Output the (X, Y) coordinate of the center of the cell containing the given text.  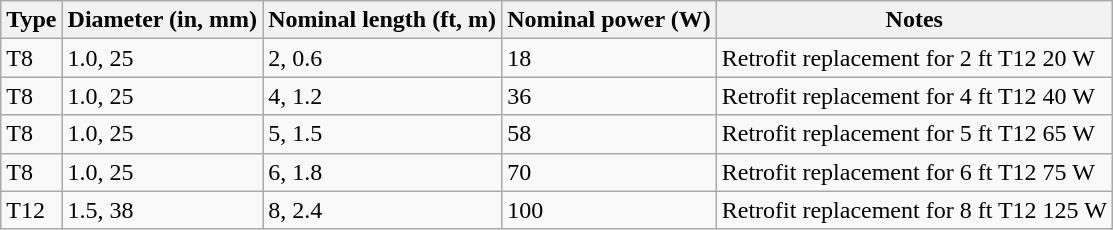
1.5, 38 (162, 210)
Nominal length (ft, m) (382, 20)
6, 1.8 (382, 172)
Retrofit replacement for 5 ft T12 65 W (914, 134)
Retrofit replacement for 4 ft T12 40 W (914, 96)
2, 0.6 (382, 58)
5, 1.5 (382, 134)
Retrofit replacement for 2 ft T12 20 W (914, 58)
58 (610, 134)
36 (610, 96)
Retrofit replacement for 8 ft T12 125 W (914, 210)
4, 1.2 (382, 96)
70 (610, 172)
8, 2.4 (382, 210)
T12 (32, 210)
Notes (914, 20)
18 (610, 58)
100 (610, 210)
Type (32, 20)
Retrofit replacement for 6 ft T12 75 W (914, 172)
Diameter (in, mm) (162, 20)
Nominal power (W) (610, 20)
